Capture the cell that displays the provided text and extract its [X, Y] central coordinate. 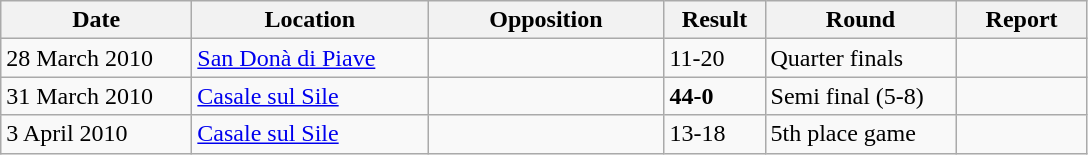
Semi final (5-8) [860, 96]
11-20 [714, 58]
Quarter finals [860, 58]
13-18 [714, 134]
Report [1022, 20]
Date [96, 20]
28 March 2010 [96, 58]
Round [860, 20]
Result [714, 20]
San Donà di Piave [310, 58]
3 April 2010 [96, 134]
31 March 2010 [96, 96]
Location [310, 20]
5th place game [860, 134]
44-0 [714, 96]
Opposition [546, 20]
